Detect which cell encompasses the target text, then output its [X, Y] center coordinate. 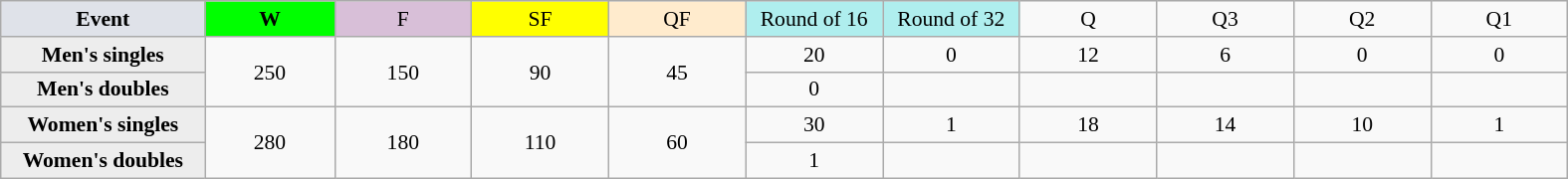
SF [541, 19]
30 [814, 125]
Q1 [1499, 19]
110 [541, 143]
Event [104, 19]
10 [1362, 125]
90 [541, 72]
Women's singles [104, 125]
Round of 32 [951, 19]
Q [1088, 19]
12 [1088, 55]
Q2 [1362, 19]
Women's doubles [104, 161]
45 [677, 72]
14 [1226, 125]
280 [270, 143]
F [403, 19]
150 [403, 72]
60 [677, 143]
Round of 16 [814, 19]
20 [814, 55]
6 [1226, 55]
250 [270, 72]
W [270, 19]
QF [677, 19]
180 [403, 143]
18 [1088, 125]
Men's singles [104, 55]
Men's doubles [104, 89]
Q3 [1226, 19]
